Output the [x, y] coordinate of the center of the cell containing the given text.  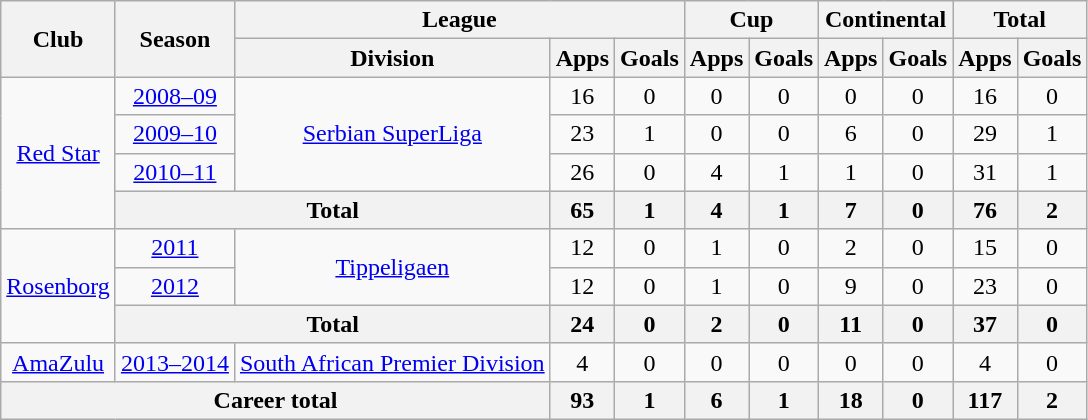
AmaZulu [58, 362]
Division [392, 58]
2011 [174, 248]
65 [582, 210]
Season [174, 39]
11 [851, 324]
Red Star [58, 153]
117 [985, 400]
Serbian SuperLiga [392, 134]
2010–11 [174, 172]
Cup [751, 20]
Career total [276, 400]
Tippeligaen [392, 267]
29 [985, 134]
2013–2014 [174, 362]
7 [851, 210]
2009–10 [174, 134]
Club [58, 39]
2012 [174, 286]
Continental [886, 20]
Rosenborg [58, 286]
South African Premier Division [392, 362]
93 [582, 400]
24 [582, 324]
League [459, 20]
31 [985, 172]
18 [851, 400]
37 [985, 324]
15 [985, 248]
9 [851, 286]
26 [582, 172]
2008–09 [174, 96]
76 [985, 210]
